Scan for the cell matching the given text and deliver its (x, y) coordinate at center. 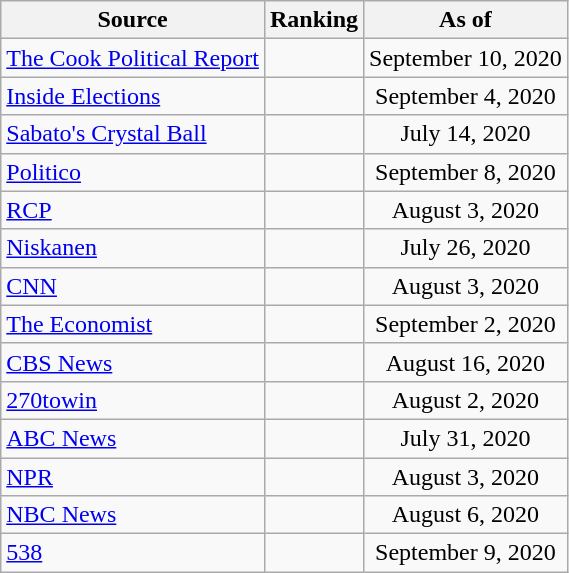
The Economist (133, 324)
Inside Elections (133, 96)
Ranking (314, 20)
NPR (133, 477)
September 2, 2020 (466, 324)
July 14, 2020 (466, 134)
ABC News (133, 438)
CBS News (133, 362)
August 2, 2020 (466, 400)
September 9, 2020 (466, 553)
September 10, 2020 (466, 58)
August 16, 2020 (466, 362)
CNN (133, 286)
Niskanen (133, 248)
July 31, 2020 (466, 438)
September 8, 2020 (466, 172)
July 26, 2020 (466, 248)
NBC News (133, 515)
Sabato's Crystal Ball (133, 134)
Politico (133, 172)
RCP (133, 210)
270towin (133, 400)
The Cook Political Report (133, 58)
August 6, 2020 (466, 515)
September 4, 2020 (466, 96)
538 (133, 553)
Source (133, 20)
As of (466, 20)
